Scan for the cell matching the given text and deliver its (X, Y) coordinate at center. 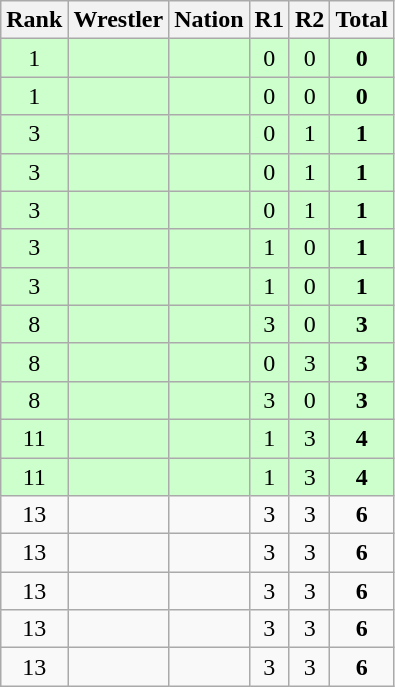
Nation (209, 20)
R1 (269, 20)
Rank (34, 20)
Total (362, 20)
Wrestler (118, 20)
R2 (309, 20)
